Pinpoint the cell where the given text exists, returning its (X, Y) midpoint coordinate. 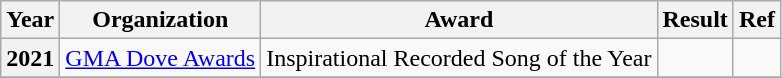
Organization (160, 20)
Award (459, 20)
Result (695, 20)
Ref (756, 20)
2021 (30, 58)
GMA Dove Awards (160, 58)
Year (30, 20)
Inspirational Recorded Song of the Year (459, 58)
